Pinpoint the cell where the given text exists, returning its (x, y) midpoint coordinate. 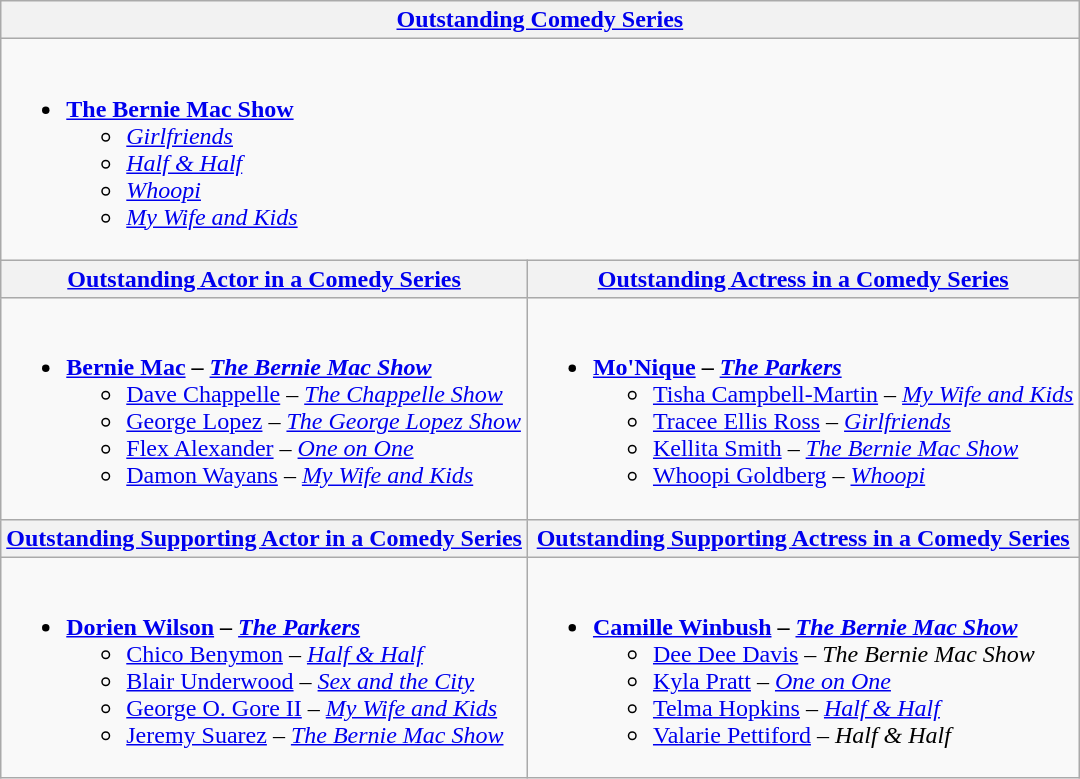
Outstanding Actress in a Comedy Series (803, 279)
The Bernie Mac Show Girlfriends Half & Half WhoopiMy Wife and Kids (540, 150)
Outstanding Comedy Series (540, 20)
Outstanding Supporting Actress in a Comedy Series (803, 538)
Outstanding Actor in a Comedy Series (264, 279)
Outstanding Supporting Actor in a Comedy Series (264, 538)
